Locate the cell with the specified text and output its [x, y] center coordinate. 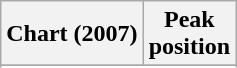
Chart (2007) [72, 34]
Peakposition [189, 34]
